For the text-containing cell, return its midpoint in [x, y] coordinate format. 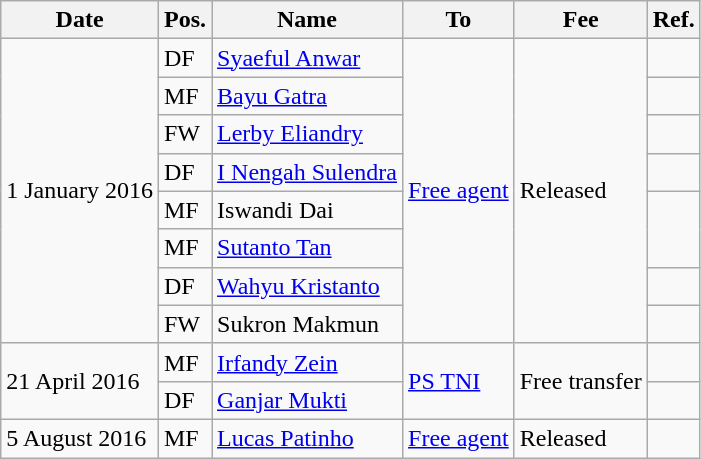
Syaeful Anwar [308, 58]
Date [80, 20]
Wahyu Kristanto [308, 286]
Irfandy Zein [308, 362]
I Nengah Sulendra [308, 172]
PS TNI [459, 381]
Ganjar Mukti [308, 400]
Lucas Patinho [308, 438]
Bayu Gatra [308, 96]
1 January 2016 [80, 191]
Sukron Makmun [308, 324]
To [459, 20]
Lerby Eliandry [308, 134]
21 April 2016 [80, 381]
Sutanto Tan [308, 248]
Pos. [184, 20]
Free transfer [580, 381]
Iswandi Dai [308, 210]
Name [308, 20]
Ref. [674, 20]
5 August 2016 [80, 438]
Fee [580, 20]
